Pinpoint the cell where the given text exists, returning its [X, Y] midpoint coordinate. 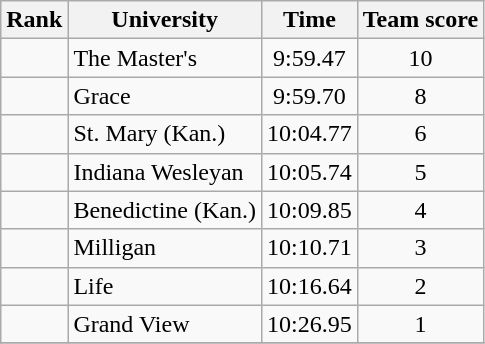
Indiana Wesleyan [165, 172]
9:59.70 [310, 96]
1 [420, 324]
10:09.85 [310, 210]
St. Mary (Kan.) [165, 134]
3 [420, 248]
10:26.95 [310, 324]
The Master's [165, 58]
9:59.47 [310, 58]
4 [420, 210]
10:04.77 [310, 134]
10 [420, 58]
Milligan [165, 248]
Life [165, 286]
10:05.74 [310, 172]
Benedictine (Kan.) [165, 210]
Rank [34, 20]
6 [420, 134]
10:10.71 [310, 248]
2 [420, 286]
5 [420, 172]
Grace [165, 96]
10:16.64 [310, 286]
University [165, 20]
Time [310, 20]
8 [420, 96]
Team score [420, 20]
Grand View [165, 324]
